From the cell containing the given text, extract its center point as [x, y] coordinate. 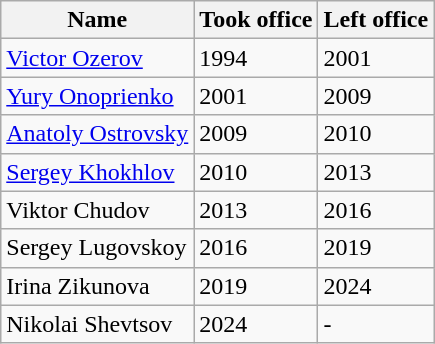
Yury Onoprienko [98, 96]
Victor Ozerov [98, 58]
Nikolai Shevtsov [98, 324]
Viktor Chudov [98, 210]
Took office [256, 20]
Left office [376, 20]
Irina Zikunova [98, 286]
1994 [256, 58]
Sergey Khokhlov [98, 172]
Anatoly Ostrovsky [98, 134]
Name [98, 20]
- [376, 324]
Sergey Lugovskoy [98, 248]
